Identify which cell holds the provided text, then report its [X, Y] central coordinate. 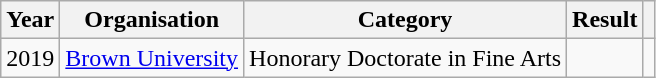
Year [30, 20]
Honorary Doctorate in Fine Arts [406, 58]
Category [406, 20]
2019 [30, 58]
Result [605, 20]
Brown University [152, 58]
Organisation [152, 20]
